Extract the (X, Y) coordinate from the center of the cell holding the provided text.  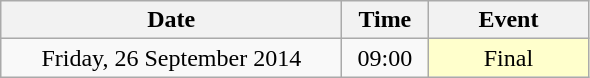
Friday, 26 September 2014 (172, 58)
Date (172, 20)
Final (508, 58)
Event (508, 20)
09:00 (385, 58)
Time (385, 20)
